Scan for the cell matching the given text and deliver its [x, y] coordinate at center. 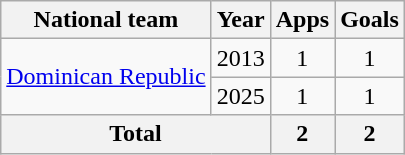
National team [106, 20]
Year [240, 20]
Total [136, 134]
Goals [370, 20]
Dominican Republic [106, 77]
2013 [240, 58]
Apps [302, 20]
2025 [240, 96]
